Provide the [x, y] coordinate of the cell's center where the given text is located.  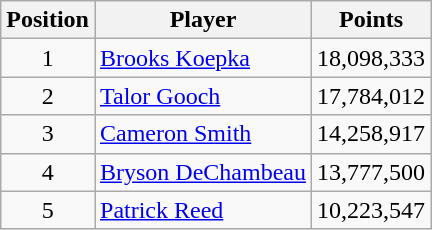
18,098,333 [372, 58]
Points [372, 20]
5 [48, 210]
17,784,012 [372, 96]
Brooks Koepka [202, 58]
Bryson DeChambeau [202, 172]
2 [48, 96]
Talor Gooch [202, 96]
13,777,500 [372, 172]
1 [48, 58]
3 [48, 134]
Cameron Smith [202, 134]
14,258,917 [372, 134]
Player [202, 20]
Position [48, 20]
10,223,547 [372, 210]
Patrick Reed [202, 210]
4 [48, 172]
